Return (X, Y) of the center of cell containing provided text 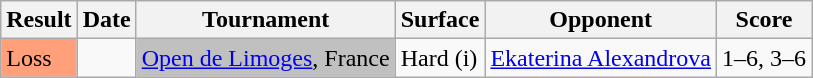
Date (106, 20)
Loss (39, 58)
Open de Limoges, France (266, 58)
Ekaterina Alexandrova (601, 58)
Score (764, 20)
Hard (i) (440, 58)
Tournament (266, 20)
Result (39, 20)
1–6, 3–6 (764, 58)
Surface (440, 20)
Opponent (601, 20)
